Detect which cell encompasses the target text, then output its [X, Y] center coordinate. 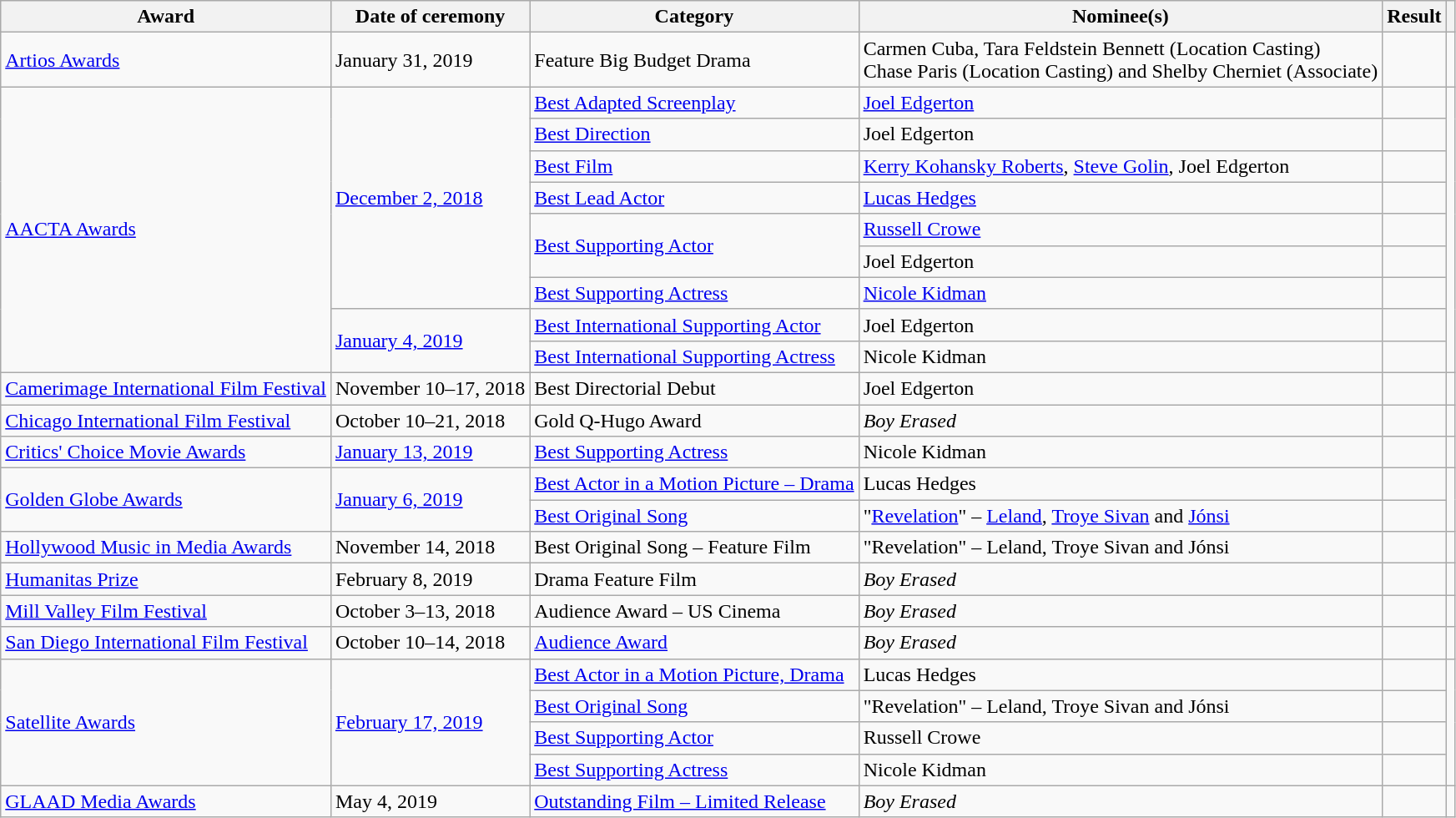
December 2, 2018 [430, 198]
November 10–17, 2018 [430, 388]
January 31, 2019 [430, 60]
May 4, 2019 [430, 801]
Best Actor in a Motion Picture, Drama [694, 674]
October 3–13, 2018 [430, 611]
Best Directorial Debut [694, 388]
Kerry Kohansky Roberts, Steve Golin, Joel Edgerton [1121, 166]
Best Lead Actor [694, 198]
GLAAD Media Awards [166, 801]
Best International Supporting Actress [694, 356]
Camerimage International Film Festival [166, 388]
San Diego International Film Festival [166, 643]
Best Adapted Screenplay [694, 103]
Best Direction [694, 134]
Best Actor in a Motion Picture – Drama [694, 484]
Critics' Choice Movie Awards [166, 452]
Gold Q-Hugo Award [694, 420]
November 14, 2018 [430, 548]
Best Film [694, 166]
Date of ceremony [430, 17]
October 10–21, 2018 [430, 420]
Feature Big Budget Drama [694, 60]
January 4, 2019 [430, 341]
Category [694, 17]
Drama Feature Film [694, 579]
Audience Award [694, 643]
Chicago International Film Festival [166, 420]
Best International Supporting Actor [694, 325]
Nominee(s) [1121, 17]
Satellite Awards [166, 722]
January 6, 2019 [430, 500]
February 8, 2019 [430, 579]
Award [166, 17]
February 17, 2019 [430, 722]
January 13, 2019 [430, 452]
Humanitas Prize [166, 579]
Result [1414, 17]
Carmen Cuba, Tara Feldstein Bennett (Location Casting)Chase Paris (Location Casting) and Shelby Cherniet (Associate) [1121, 60]
Outstanding Film – Limited Release [694, 801]
Hollywood Music in Media Awards [166, 548]
October 10–14, 2018 [430, 643]
Artios Awards [166, 60]
Audience Award – US Cinema [694, 611]
Mill Valley Film Festival [166, 611]
Best Original Song – Feature Film [694, 548]
AACTA Awards [166, 230]
Golden Globe Awards [166, 500]
